From the cell containing the given text, extract its center point as (x, y) coordinate. 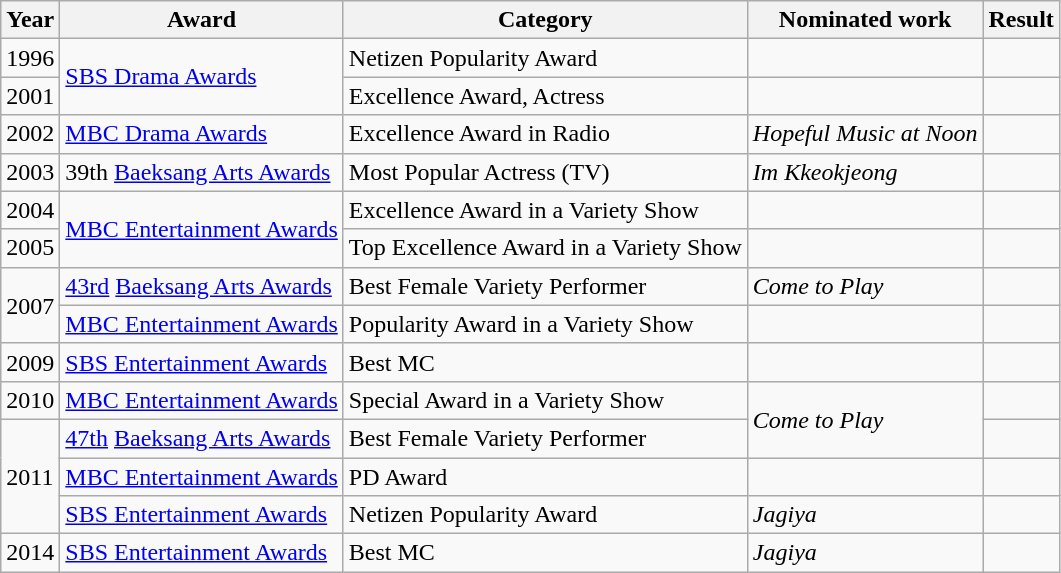
Im Kkeokjeong (865, 172)
2014 (30, 553)
Excellence Award in a Variety Show (545, 210)
Popularity Award in a Variety Show (545, 324)
43rd Baeksang Arts Awards (202, 286)
Nominated work (865, 20)
2010 (30, 400)
Category (545, 20)
2001 (30, 96)
SBS Drama Awards (202, 77)
2011 (30, 476)
Result (1021, 20)
PD Award (545, 477)
MBC Drama Awards (202, 134)
Hopeful Music at Noon (865, 134)
1996 (30, 58)
Year (30, 20)
Award (202, 20)
Top Excellence Award in a Variety Show (545, 248)
2005 (30, 248)
47th Baeksang Arts Awards (202, 438)
2009 (30, 362)
2007 (30, 305)
2004 (30, 210)
2003 (30, 172)
Excellence Award in Radio (545, 134)
2002 (30, 134)
Excellence Award, Actress (545, 96)
Most Popular Actress (TV) (545, 172)
Special Award in a Variety Show (545, 400)
39th Baeksang Arts Awards (202, 172)
